Search for the cell housing the specified text and yield its (X, Y) center coordinate. 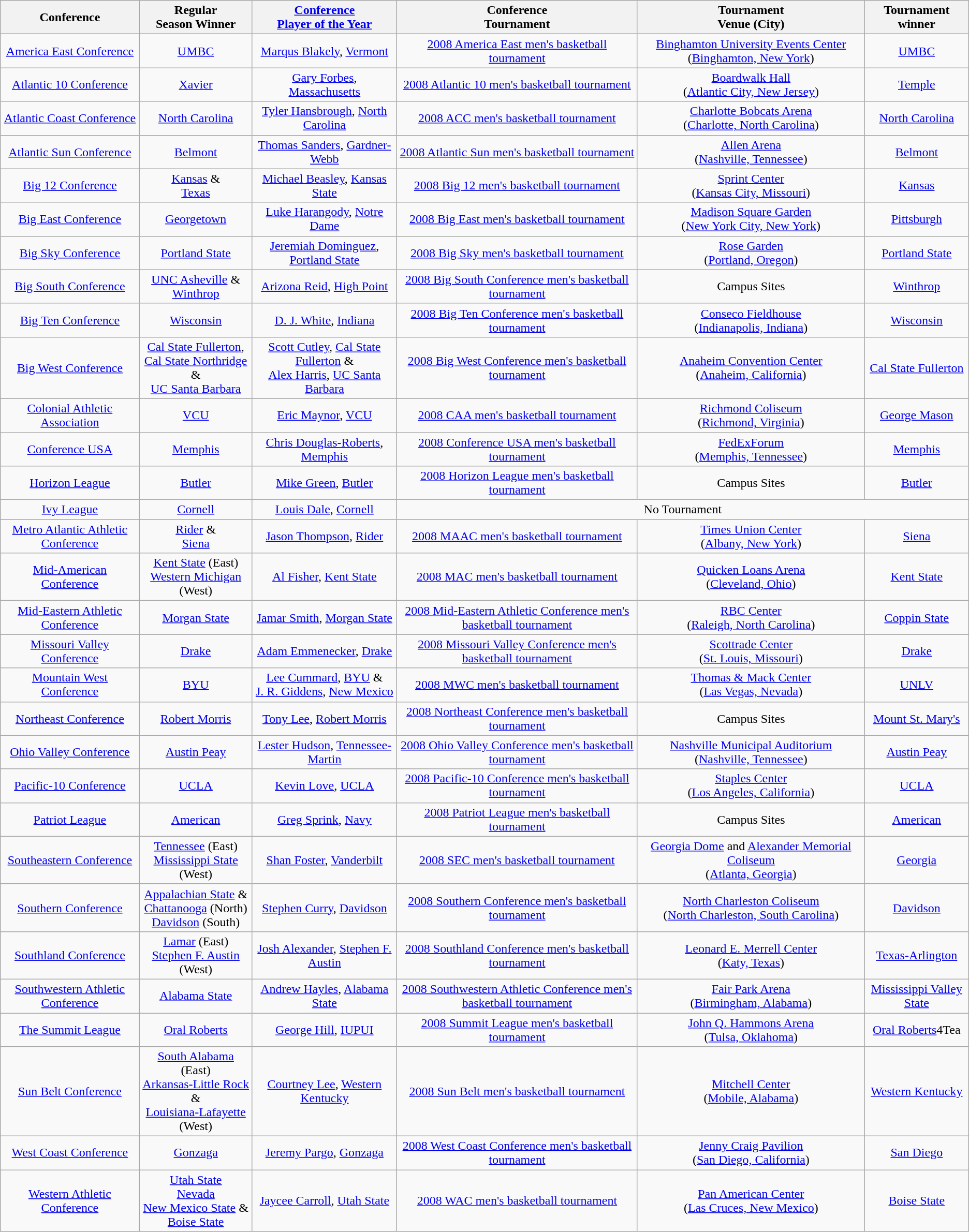
Staples Center(Los Angeles, California) (751, 785)
Colonial Athletic Association (70, 415)
Kansas &Texas (196, 185)
Boardwalk Hall (Atlantic City, New Jersey) (751, 85)
Pittsburgh (916, 219)
2008 Big East men's basketball tournament (517, 219)
2008 Pacific-10 Conference men's basketball tournament (517, 785)
Mississippi Valley State (916, 996)
Ohio Valley Conference (70, 752)
Regular Season Winner (196, 18)
Pacific-10 Conference (70, 785)
2008 Horizon League men's basketball tournament (517, 483)
Temple (916, 85)
Georgetown (196, 219)
Charlotte Bobcats Arena(Charlotte, North Carolina) (751, 118)
Big 12 Conference (70, 185)
Adam Emmenecker, Drake (324, 651)
2008 Summit League men's basketball tournament (517, 1030)
Southeastern Conference (70, 860)
Mountain West Conference (70, 685)
Tournament winner (916, 18)
Coppin State (916, 618)
San Diego (916, 1153)
Western Kentucky (916, 1092)
Jaycee Carroll, Utah State (324, 1200)
Gary Forbes, Massachusetts (324, 85)
No Tournament (682, 510)
Robert Morris (196, 718)
2008 Big Sky men's basketball tournament (517, 253)
Conference USA (70, 449)
Big West Conference (70, 367)
Fair Park Arena(Birmingham, Alabama) (751, 996)
Kent State (916, 577)
2008 WAC men's basketball tournament (517, 1200)
Kevin Love, UCLA (324, 785)
Courtney Lee, Western Kentucky (324, 1092)
Sprint Center(Kansas City, Missouri) (751, 185)
2008 Southwestern Athletic Conference men's basketball tournament (517, 996)
2008 Conference USA men's basketball tournament (517, 449)
Western Athletic Conference (70, 1200)
Quicken Loans Arena(Cleveland, Ohio) (751, 577)
Shan Foster, Vanderbilt (324, 860)
Utah StateNevadaNew Mexico State &Boise State (196, 1200)
Southland Conference (70, 955)
Alabama State (196, 996)
Thomas Sanders, Gardner-Webb (324, 152)
Nashville Municipal Auditorium(Nashville, Tennessee) (751, 752)
2008 America East men's basketball tournament (517, 51)
Times Union Center(Albany, New York) (751, 536)
2008 Ohio Valley Conference men's basketball tournament (517, 752)
Al Fisher, Kent State (324, 577)
Scott Cutley, Cal State Fullerton &Alex Harris, UC Santa Barbara (324, 367)
America East Conference (70, 51)
Louis Dale, Cornell (324, 510)
Boise State (916, 1200)
Conference (70, 18)
Metro Atlantic Athletic Conference (70, 536)
Northeast Conference (70, 718)
Rose Garden(Portland, Oregon) (751, 253)
2008 West Coast Conference men's basketball tournament (517, 1153)
Gonzaga (196, 1153)
Southern Conference (70, 908)
Jamar Smith, Morgan State (324, 618)
Madison Square Garden(New York City, New York) (751, 219)
Binghamton University Events Center (Binghamton, New York) (751, 51)
Rider &Siena (196, 536)
Mitchell Center(Mobile, Alabama) (751, 1092)
Josh Alexander, Stephen F. Austin (324, 955)
Winthrop (916, 287)
Marqus Blakely, Vermont (324, 51)
2008 MAC men's basketball tournament (517, 577)
George Mason (916, 415)
2008 Atlantic Sun men's basketball tournament (517, 152)
West Coast Conference (70, 1153)
South Alabama (East)Arkansas-Little Rock &Louisiana-Lafayette (West) (196, 1092)
The Summit League (70, 1030)
Lee Cummard, BYU &J. R. Giddens, New Mexico (324, 685)
UNLV (916, 685)
Xavier (196, 85)
Eric Maynor, VCU (324, 415)
Tennessee (East)Mississippi State (West) (196, 860)
Kent State (East)Western Michigan (West) (196, 577)
Conference Tournament (517, 18)
2008 Sun Belt men's basketball tournament (517, 1092)
Richmond Coliseum(Richmond, Virginia) (751, 415)
D. J. White, Indiana (324, 320)
Horizon League (70, 483)
Chris Douglas-Roberts, Memphis (324, 449)
Missouri Valley Conference (70, 651)
Tony Lee, Robert Morris (324, 718)
Mid-Eastern Athletic Conference (70, 618)
Ivy League (70, 510)
Thomas & Mack Center(Las Vegas, Nevada) (751, 685)
Lester Hudson, Tennessee-Martin (324, 752)
2008 Southland Conference men's basketball tournament (517, 955)
BYU (196, 685)
Cal State Fullerton (916, 367)
RBC Center(Raleigh, North Carolina) (751, 618)
Mike Green, Butler (324, 483)
2008 Northeast Conference men's basketball tournament (517, 718)
VCU (196, 415)
Big East Conference (70, 219)
Leonard E. Merrell Center(Katy, Texas) (751, 955)
Jenny Craig Pavilion(San Diego, California) (751, 1153)
Lamar (East)Stephen F. Austin (West) (196, 955)
Atlantic Sun Conference (70, 152)
John Q. Hammons Arena(Tulsa, Oklahoma) (751, 1030)
Tournament Venue (City) (751, 18)
2008 Southern Conference men's basketball tournament (517, 908)
2008 Patriot League men's basketball tournament (517, 820)
Southwestern Athletic Conference (70, 996)
Atlantic Coast Conference (70, 118)
Texas-Arlington (916, 955)
Scottrade Center(St. Louis, Missouri) (751, 651)
Arizona Reid, High Point (324, 287)
Conference Player of the Year (324, 18)
2008 CAA men's basketball tournament (517, 415)
Georgia (916, 860)
2008 Big Ten Conference men's basketball tournament (517, 320)
2008 Big West Conference men's basketball tournament (517, 367)
Jeremiah Dominguez, Portland State (324, 253)
2008 MAAC men's basketball tournament (517, 536)
2008 Missouri Valley Conference men's basketball tournament (517, 651)
Patriot League (70, 820)
FedExForum(Memphis, Tennessee) (751, 449)
Davidson (916, 908)
2008 Big South Conference men's basketball tournament (517, 287)
Appalachian State &Chattanooga (North)Davidson (South) (196, 908)
Kansas (916, 185)
Mid-American Conference (70, 577)
UNC Asheville &Winthrop (196, 287)
2008 SEC men's basketball tournament (517, 860)
Greg Sprink, Navy (324, 820)
Atlantic 10 Conference (70, 85)
Tyler Hansbrough, North Carolina (324, 118)
2008 ACC men's basketball tournament (517, 118)
Michael Beasley, Kansas State (324, 185)
Cal State Fullerton,Cal State Northridge &UC Santa Barbara (196, 367)
Pan American Center(Las Cruces, New Mexico) (751, 1200)
2008 Mid-Eastern Athletic Conference men's basketball tournament (517, 618)
2008 Big 12 men's basketball tournament (517, 185)
Anaheim Convention Center(Anaheim, California) (751, 367)
Andrew Hayles, Alabama State (324, 996)
North Charleston Coliseum(North Charleston, South Carolina) (751, 908)
Morgan State (196, 618)
Sun Belt Conference (70, 1092)
Jeremy Pargo, Gonzaga (324, 1153)
Oral Roberts (196, 1030)
Big South Conference (70, 287)
Cornell (196, 510)
Stephen Curry, Davidson (324, 908)
George Hill, IUPUI (324, 1030)
Mount St. Mary's (916, 718)
Allen Arena(Nashville, Tennessee) (751, 152)
Big Ten Conference (70, 320)
Big Sky Conference (70, 253)
2008 Atlantic 10 men's basketball tournament (517, 85)
Oral Roberts4Tea (916, 1030)
Siena (916, 536)
Conseco Fieldhouse(Indianapolis, Indiana) (751, 320)
Georgia Dome and Alexander Memorial Coliseum(Atlanta, Georgia) (751, 860)
2008 MWC men's basketball tournament (517, 685)
Jason Thompson, Rider (324, 536)
Luke Harangody, Notre Dame (324, 219)
